Scan for the cell matching the given text and deliver its (x, y) coordinate at center. 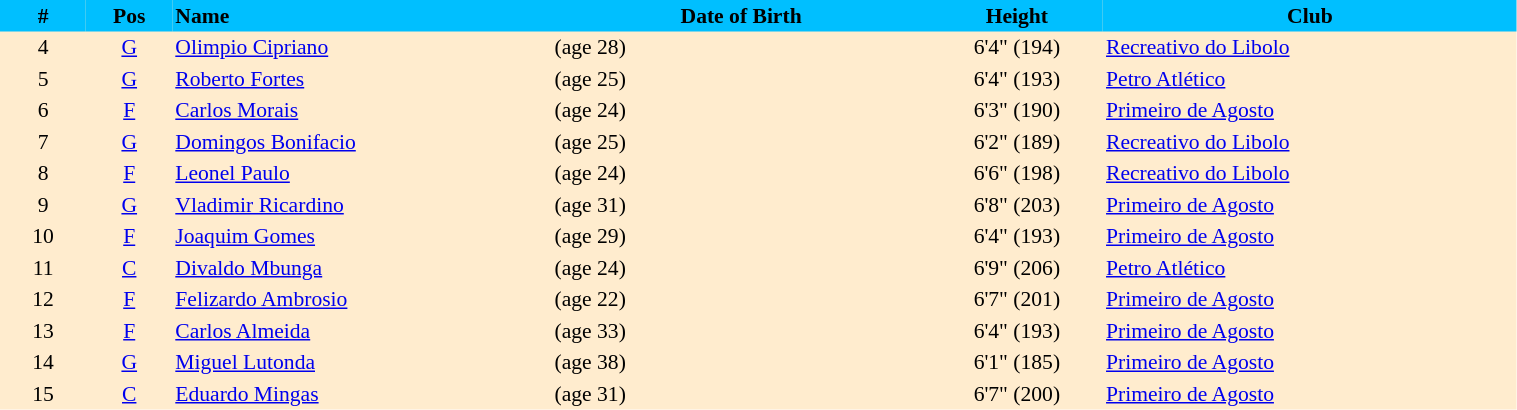
6'8" (203) (1017, 205)
6'9" (206) (1017, 268)
6'1" (185) (1017, 362)
(age 28) (742, 48)
Joaquim Gomes (362, 236)
Olimpio Cipriano (362, 48)
Domingos Bonifacio (362, 142)
6'7" (201) (1017, 300)
6'4" (194) (1017, 48)
6'3" (190) (1017, 110)
15 (43, 394)
6'7" (200) (1017, 394)
9 (43, 205)
(age 22) (742, 300)
Eduardo Mingas (362, 394)
6 (43, 110)
6'2" (189) (1017, 142)
Carlos Morais (362, 110)
Felizardo Ambrosio (362, 300)
10 (43, 236)
Pos (129, 16)
Roberto Fortes (362, 79)
# (43, 16)
4 (43, 48)
Leonel Paulo (362, 174)
(age 38) (742, 362)
Name (362, 16)
11 (43, 268)
8 (43, 174)
13 (43, 331)
12 (43, 300)
Height (1017, 16)
5 (43, 79)
Miguel Lutonda (362, 362)
14 (43, 362)
Vladimir Ricardino (362, 205)
(age 29) (742, 236)
Carlos Almeida (362, 331)
Date of Birth (742, 16)
Divaldo Mbunga (362, 268)
Club (1310, 16)
7 (43, 142)
(age 33) (742, 331)
6'6" (198) (1017, 174)
